Pinpoint the cell where the given text exists, returning its (X, Y) midpoint coordinate. 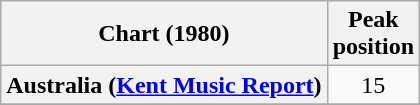
Peakposition (373, 34)
15 (373, 85)
Chart (1980) (164, 34)
Australia (Kent Music Report) (164, 85)
